Scan for the cell matching the given text and deliver its [X, Y] coordinate at center. 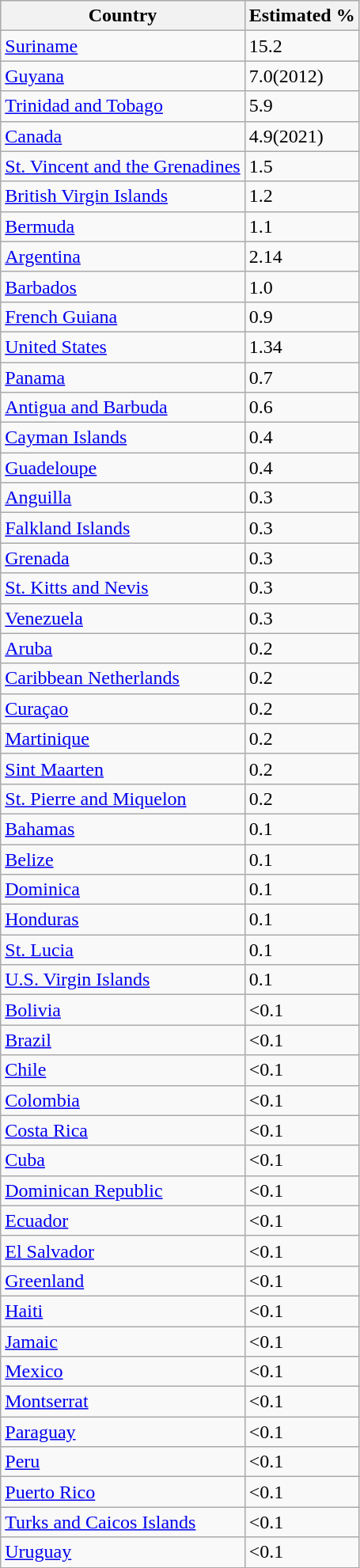
St. Pierre and Miquelon [123, 799]
1.34 [302, 347]
U.S. Virgin Islands [123, 980]
Trinidad and Tobago [123, 106]
Paraguay [123, 1432]
St. Vincent and the Grenadines [123, 166]
Chile [123, 1070]
Montserrat [123, 1402]
1.1 [302, 226]
Guyana [123, 76]
Estimated % [302, 16]
5.9 [302, 106]
1.5 [302, 166]
2.14 [302, 256]
Haiti [123, 1311]
Caribbean Netherlands [123, 678]
Dominican Republic [123, 1190]
French Guiana [123, 317]
Cuba [123, 1160]
United States [123, 347]
Belize [123, 859]
Bahamas [123, 829]
Dominica [123, 890]
0.7 [302, 378]
Uruguay [123, 1552]
El Salvador [123, 1251]
4.9(2021) [302, 136]
Greenland [123, 1281]
Suriname [123, 46]
Panama [123, 378]
Brazil [123, 1040]
Venezuela [123, 618]
Ecuador [123, 1221]
Cayman Islands [123, 438]
Curaçao [123, 708]
St. Lucia [123, 950]
Puerto Rico [123, 1492]
Turks and Caicos Islands [123, 1522]
1.2 [302, 196]
Bolivia [123, 1010]
Argentina [123, 256]
1.0 [302, 287]
Bermuda [123, 226]
0.9 [302, 317]
Canada [123, 136]
Anguilla [123, 498]
Aruba [123, 648]
Falkland Islands [123, 528]
Country [123, 16]
Mexico [123, 1372]
0.6 [302, 408]
St. Kitts and Nevis [123, 588]
Colombia [123, 1100]
Honduras [123, 920]
Sint Maarten [123, 769]
Antigua and Barbuda [123, 408]
Grenada [123, 558]
British Virgin Islands [123, 196]
Costa Rica [123, 1130]
15.2 [302, 46]
Guadeloupe [123, 468]
Peru [123, 1462]
Jamaic [123, 1342]
7.0(2012) [302, 76]
Barbados [123, 287]
Martinique [123, 738]
